Pinpoint the cell where the given text exists, returning its [X, Y] midpoint coordinate. 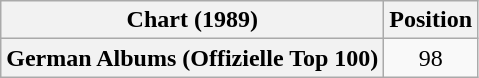
German Albums (Offizielle Top 100) [192, 58]
Chart (1989) [192, 20]
98 [431, 58]
Position [431, 20]
